Determine the [X, Y] coordinate at the center of the cell enclosing the given text.  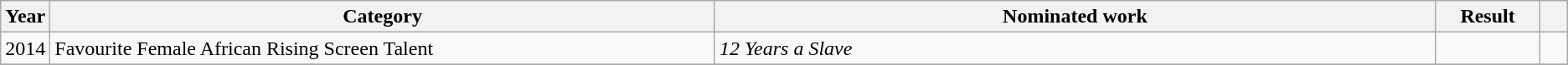
Year [25, 17]
Result [1488, 17]
Favourite Female African Rising Screen Talent [383, 48]
2014 [25, 48]
Nominated work [1075, 17]
Category [383, 17]
12 Years a Slave [1075, 48]
